Return the [X, Y] coordinate for the center point of the cell that contains the specified text.  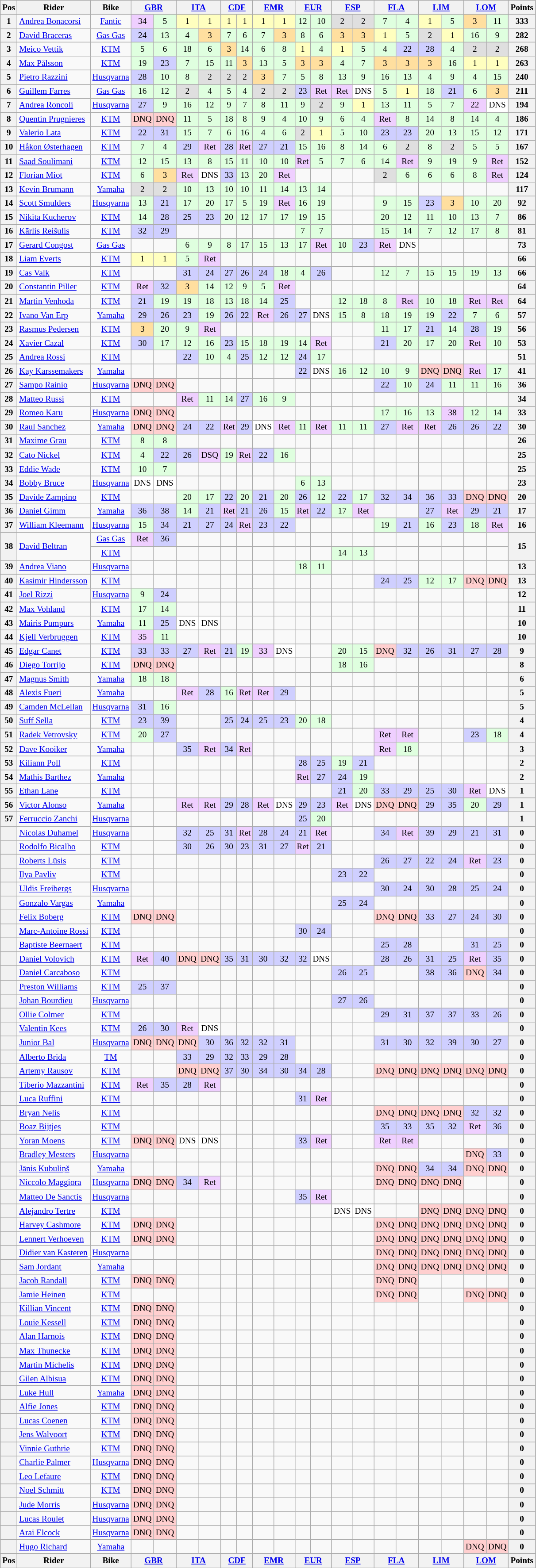
152 [522, 161]
David Beltran [54, 546]
50 [9, 721]
55 [9, 791]
Daniel Carcaboso [54, 973]
Nicolas Duhamel [54, 833]
263 [522, 63]
Johan Bourdieu [54, 1001]
Daniel Volovich [54, 959]
54 [9, 777]
Andrea Bonacorsi [54, 21]
Alexis Fueri [54, 693]
42 [9, 609]
Louie Kessell [54, 1323]
333 [522, 21]
Camden McLellan [54, 707]
Kasimir Hindersson [54, 581]
Killian Vincent [54, 1309]
282 [522, 35]
TM [111, 1057]
Kiliann Poll [54, 763]
Suff Sella [54, 721]
Hugo Richard [54, 1547]
Bryan Nelis [54, 1113]
Boaz Bijtjes [54, 1127]
Baptiste Beernaert [54, 945]
Gerard Congost [54, 245]
Max Vohland [54, 609]
Alejandro Tertre [54, 1211]
240 [522, 77]
Charlie Palmer [54, 1463]
Victor Alonso [54, 805]
Alberto Brida [54, 1057]
Marc-Antoine Rossi [54, 931]
186 [522, 119]
Roberts Lūsis [54, 861]
44 [9, 637]
Noel Schmitt [54, 1491]
Jamie Heinen [54, 1295]
86 [522, 217]
Tiberio Mazzantini [54, 1085]
49 [9, 707]
Florian Miot [54, 175]
Raul Sanchez [54, 427]
Kjell Verbruggen [54, 637]
92 [522, 203]
52 [9, 749]
Constantin Piller [54, 287]
Pietro Razzini [54, 77]
Harvey Cashmore [54, 1225]
Ethan Lane [54, 791]
Alan Harnois [54, 1337]
Saad Soulimani [54, 161]
Liam Everts [54, 259]
Ollie Colmer [54, 1015]
46 [9, 665]
Alfie Jones [54, 1407]
Martin Venhoda [54, 301]
Didier van Kasteren [54, 1253]
48 [9, 693]
Ilya Pavliv [54, 875]
William Kleemann [54, 525]
Niccolo Maggiora [54, 1183]
Andrea Roncoli [54, 105]
Andrea Viano [54, 567]
Eddie Wade [54, 469]
Fantic [111, 21]
Quentin Prugnieres [54, 119]
117 [522, 189]
Uldis Freibergs [54, 889]
Rodolfo Bicalho [54, 847]
Vinnie Guthrie [54, 1449]
Meico Vettik [54, 49]
DSQ [210, 455]
Magnus Smith [54, 679]
Junior Bal [54, 1043]
Kay Karssemakers [54, 371]
Kevin Brumann [54, 189]
Matteo Russi [54, 399]
211 [522, 91]
45 [9, 651]
Mairis Pumpurs [54, 623]
Ferruccio Zanchi [54, 819]
Gilen Albisua [54, 1379]
Cato Nickel [54, 455]
Yoran Moens [54, 1141]
Kārlis Reišulis [54, 231]
Guillem Farres [54, 91]
Valentin Kees [54, 1029]
Andrea Rossi [54, 357]
Nikita Kucherov [54, 217]
124 [522, 175]
Lennert Verhoeven [54, 1239]
Cas Valk [54, 273]
81 [522, 231]
Lucas Coenen [54, 1421]
Martin Michelis [54, 1365]
Jude Morris [54, 1505]
Diego Torrijo [54, 665]
47 [9, 679]
Davide Zampino [54, 497]
Jānis Kubuliņš [54, 1169]
Luke Hull [54, 1393]
Daniel Gimm [54, 511]
73 [522, 245]
Valerio Lata [54, 133]
Leo Lefaure [54, 1477]
Xavier Cazal [54, 343]
Matteo De Sanctis [54, 1197]
Joel Rizzi [54, 595]
Håkon Østerhagen [54, 147]
Romeo Karu [54, 413]
Sampo Rainio [54, 385]
Lucas Roulet [54, 1519]
167 [522, 147]
Ivano Van Erp [54, 315]
Bobby Bruce [54, 483]
Radek Vetrovsky [54, 735]
268 [522, 49]
Felix Boberg [54, 917]
Gonzalo Vargas [54, 903]
Bradley Mesters [54, 1155]
Luca Ruffini [54, 1099]
Dave Kooiker [54, 749]
Artemy Rausov [54, 1071]
Sam Jordant [54, 1267]
Preston Williams [54, 987]
Mathis Barthez [54, 777]
Jens Walvoort [54, 1435]
194 [522, 105]
Arai Elcock [54, 1533]
Scott Smulders [54, 203]
Maxime Grau [54, 441]
David Braceras [54, 35]
Max Pålsson [54, 63]
Rasmus Pedersen [54, 329]
Edgar Canet [54, 651]
43 [9, 623]
171 [522, 133]
Max Thunecke [54, 1351]
Jacob Randall [54, 1281]
